For the text-containing cell, return its midpoint in [X, Y] coordinate format. 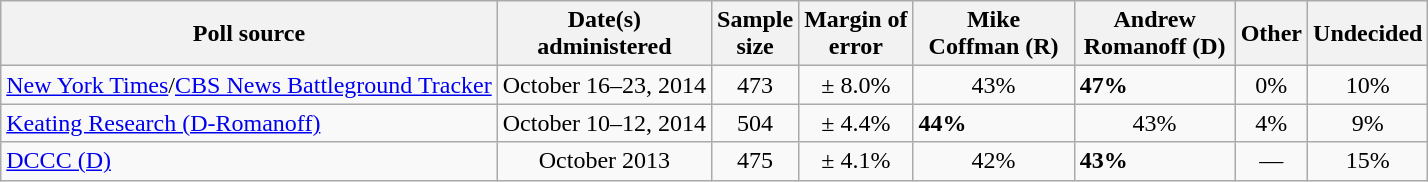
9% [1368, 123]
Date(s)administered [604, 34]
MikeCoffman (R) [994, 34]
44% [994, 123]
Keating Research (D-Romanoff) [249, 123]
473 [756, 85]
— [1271, 161]
Undecided [1368, 34]
± 4.4% [856, 123]
Samplesize [756, 34]
Poll source [249, 34]
Other [1271, 34]
Margin oferror [856, 34]
504 [756, 123]
15% [1368, 161]
4% [1271, 123]
10% [1368, 85]
October 16–23, 2014 [604, 85]
DCCC (D) [249, 161]
New York Times/CBS News Battleground Tracker [249, 85]
47% [1154, 85]
42% [994, 161]
AndrewRomanoff (D) [1154, 34]
475 [756, 161]
0% [1271, 85]
± 8.0% [856, 85]
October 2013 [604, 161]
October 10–12, 2014 [604, 123]
± 4.1% [856, 161]
